Scan for the cell matching the given text and deliver its [x, y] coordinate at center. 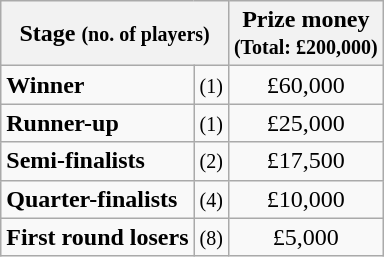
£17,500 [306, 161]
Winner [98, 85]
(2) [211, 161]
Prize money(Total: £200,000) [306, 34]
£25,000 [306, 123]
(8) [211, 237]
First round losers [98, 237]
Runner-up [98, 123]
Stage (no. of players) [115, 34]
Quarter-finalists [98, 199]
£60,000 [306, 85]
(4) [211, 199]
Semi-finalists [98, 161]
£5,000 [306, 237]
£10,000 [306, 199]
